Pinpoint the cell where the given text exists, returning its [X, Y] midpoint coordinate. 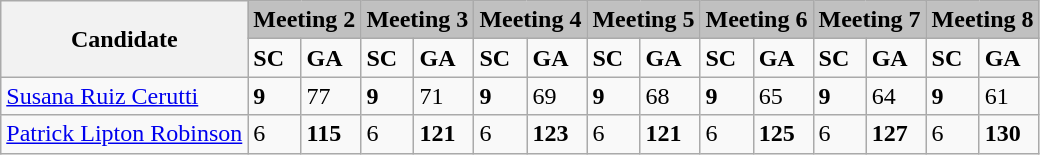
61 [1009, 96]
Patrick Lipton Robinson [124, 134]
71 [444, 96]
Susana Ruiz Cerutti [124, 96]
77 [331, 96]
125 [783, 134]
69 [557, 96]
127 [896, 134]
Meeting 3 [418, 20]
Meeting 6 [756, 20]
Candidate [124, 39]
Meeting 2 [304, 20]
68 [670, 96]
Meeting 7 [870, 20]
123 [557, 134]
Meeting 4 [530, 20]
65 [783, 96]
Meeting 5 [644, 20]
115 [331, 134]
130 [1009, 134]
Meeting 8 [982, 20]
64 [896, 96]
